Provide the [X, Y] coordinate of the cell's center where the given text is located.  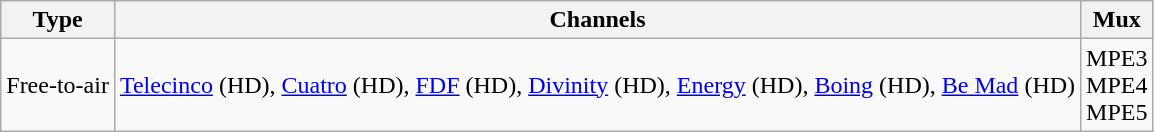
Channels [597, 20]
Type [58, 20]
Mux [1117, 20]
Telecinco (HD), Cuatro (HD), FDF (HD), Divinity (HD), Energy (HD), Boing (HD), Be Mad (HD) [597, 85]
MPE3MPE4MPE5 [1117, 85]
Free-to-air [58, 85]
